Search for the cell housing the specified text and yield its [x, y] center coordinate. 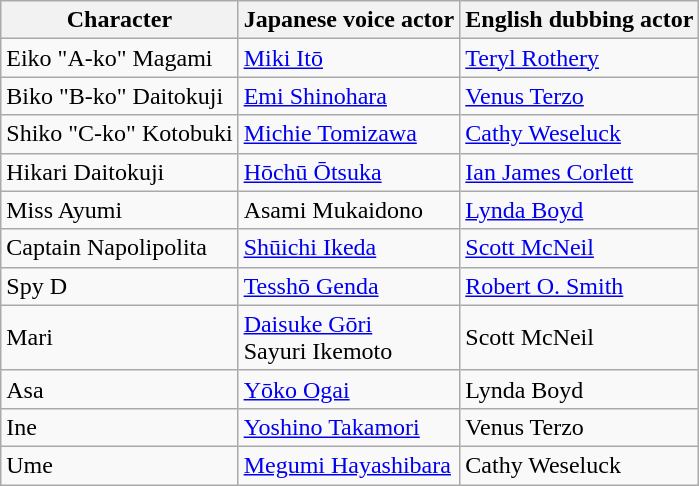
Biko "B-ko" Daitokuji [120, 96]
Character [120, 20]
Shiko "C-ko" Kotobuki [120, 134]
Ine [120, 427]
Hōchū Ōtsuka [349, 172]
Robert O. Smith [580, 286]
Yōko Ogai [349, 389]
Daisuke Gōri Sayuri Ikemoto [349, 338]
Emi Shinohara [349, 96]
Spy D [120, 286]
Ume [120, 465]
Hikari Daitokuji [120, 172]
Michie Tomizawa [349, 134]
Miss Ayumi [120, 210]
Ian James Corlett [580, 172]
Megumi Hayashibara [349, 465]
Mari [120, 338]
Yoshino Takamori [349, 427]
Teryl Rothery [580, 58]
Asami Mukaidono [349, 210]
Shūichi Ikeda [349, 248]
Miki Itō [349, 58]
Captain Napolipolita [120, 248]
Tesshō Genda [349, 286]
Asa [120, 389]
Eiko "A-ko" Magami [120, 58]
English dubbing actor [580, 20]
Japanese voice actor [349, 20]
